Find where the given text appears and provide that cell's center as (X, Y) coordinate. 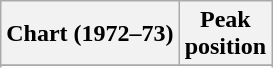
Peak position (225, 34)
Chart (1972–73) (90, 34)
